Locate the cell with the specified text and output its (X, Y) center coordinate. 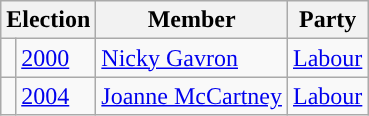
Party (327, 20)
Member (192, 20)
Nicky Gavron (192, 58)
Election (48, 20)
2004 (56, 96)
2000 (56, 58)
Joanne McCartney (192, 96)
